Output the [x, y] coordinate of the center of the cell containing the given text.  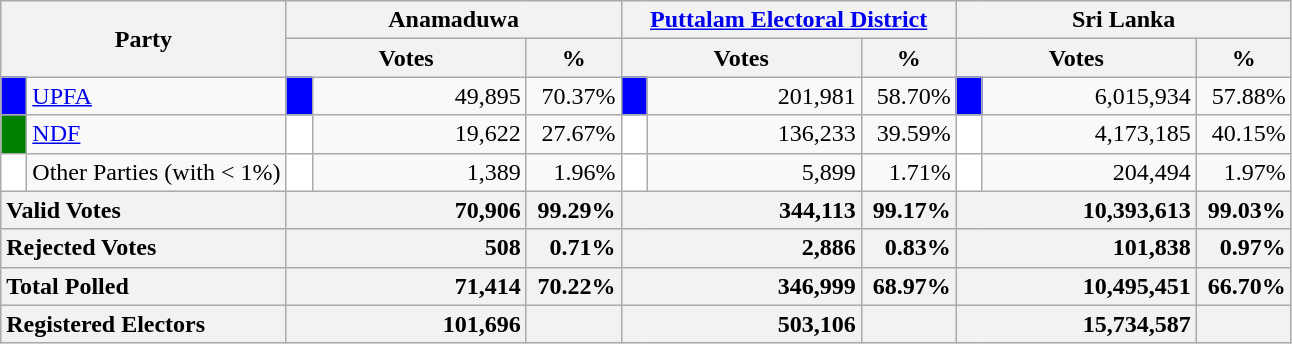
10,495,451 [1076, 286]
4,173,185 [1089, 134]
10,393,613 [1076, 210]
Puttalam Electoral District [788, 20]
Other Parties (with < 1%) [156, 172]
39.59% [908, 134]
19,622 [419, 134]
70.22% [574, 286]
Total Polled [144, 286]
201,981 [754, 96]
101,838 [1076, 248]
5,899 [754, 172]
Registered Electors [144, 324]
71,414 [406, 286]
99.03% [1244, 210]
2,886 [741, 248]
Sri Lanka [1124, 20]
Valid Votes [144, 210]
136,233 [754, 134]
0.97% [1244, 248]
15,734,587 [1076, 324]
1.71% [908, 172]
57.88% [1244, 96]
27.67% [574, 134]
70.37% [574, 96]
6,015,934 [1089, 96]
508 [406, 248]
UPFA [156, 96]
Rejected Votes [144, 248]
Party [144, 39]
1.97% [1244, 172]
70,906 [406, 210]
0.71% [574, 248]
0.83% [908, 248]
49,895 [419, 96]
40.15% [1244, 134]
NDF [156, 134]
346,999 [741, 286]
344,113 [741, 210]
Anamaduwa [454, 20]
1,389 [419, 172]
58.70% [908, 96]
68.97% [908, 286]
99.29% [574, 210]
66.70% [1244, 286]
101,696 [406, 324]
503,106 [741, 324]
1.96% [574, 172]
204,494 [1089, 172]
99.17% [908, 210]
